Scan for the cell matching the given text and deliver its [x, y] coordinate at center. 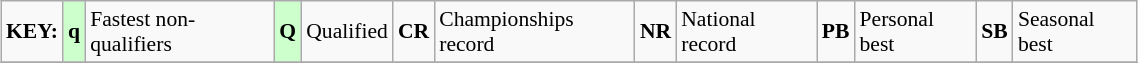
Championships record [534, 32]
NR [656, 32]
Q [288, 32]
CR [414, 32]
National record [746, 32]
KEY: [32, 32]
Seasonal best [1075, 32]
SB [994, 32]
Personal best [916, 32]
Fastest non-qualifiers [180, 32]
PB [836, 32]
Qualified [347, 32]
q [74, 32]
